Locate the cell with the specified text and output its [X, Y] center coordinate. 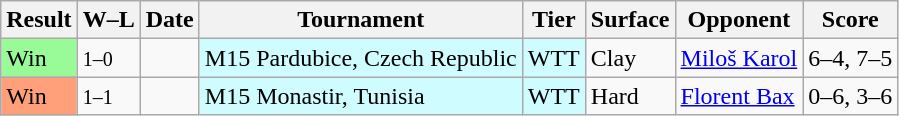
1–1 [108, 96]
M15 Pardubice, Czech Republic [360, 58]
Result [39, 20]
Florent Bax [739, 96]
Surface [630, 20]
Opponent [739, 20]
Miloš Karol [739, 58]
Clay [630, 58]
1–0 [108, 58]
Date [170, 20]
M15 Monastir, Tunisia [360, 96]
6–4, 7–5 [850, 58]
0–6, 3–6 [850, 96]
Score [850, 20]
Tier [554, 20]
Hard [630, 96]
Tournament [360, 20]
W–L [108, 20]
